Output the (X, Y) coordinate of the center of the cell containing the given text.  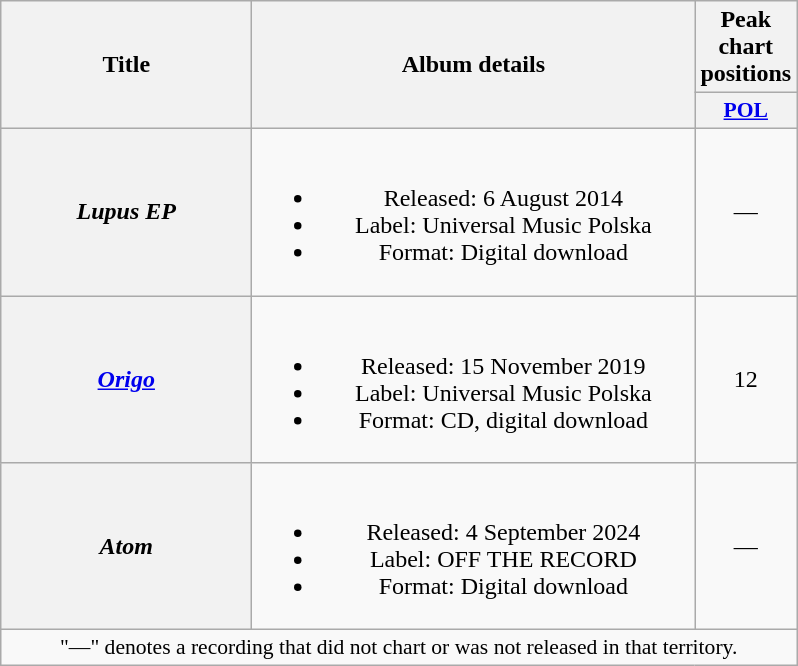
Atom (126, 546)
Peak chart positions (746, 47)
Released: 6 August 2014Label: Universal Music PolskaFormat: Digital download (474, 212)
Origo (126, 380)
"—" denotes a recording that did not chart or was not released in that territory. (399, 648)
POL (746, 111)
Released: 4 September 2024Label: OFF THE RECORDFormat: Digital download (474, 546)
Lupus EP (126, 212)
Title (126, 65)
Album details (474, 65)
12 (746, 380)
Released: 15 November 2019Label: Universal Music PolskaFormat: CD, digital download (474, 380)
